Output the (x, y) coordinate of the center of the cell containing the given text.  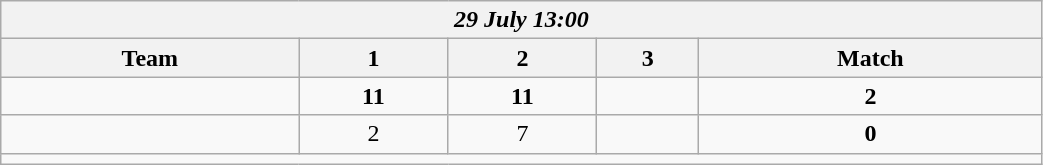
29 July 13:00 (522, 20)
1 (374, 58)
3 (648, 58)
7 (522, 134)
Match (870, 58)
0 (870, 134)
Team (150, 58)
